Provide the (X, Y) coordinate of the cell's center where the given text is located.  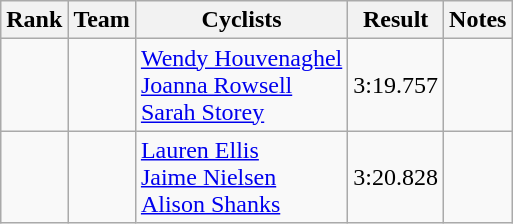
Team (102, 20)
Wendy HouvenaghelJoanna RowsellSarah Storey (241, 85)
Cyclists (241, 20)
3:20.828 (396, 177)
Rank (34, 20)
Notes (478, 20)
Lauren EllisJaime NielsenAlison Shanks (241, 177)
3:19.757 (396, 85)
Result (396, 20)
